Detect which cell encompasses the target text, then output its [X, Y] center coordinate. 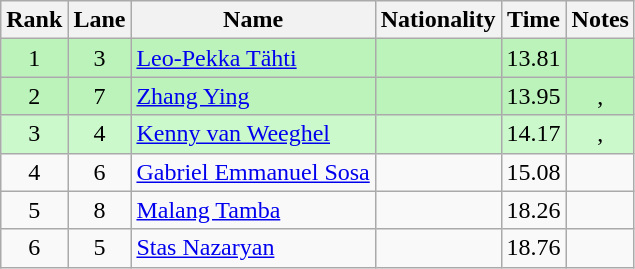
15.08 [534, 172]
18.26 [534, 210]
Time [534, 20]
Zhang Ying [253, 96]
Nationality [438, 20]
13.95 [534, 96]
Notes [600, 20]
14.17 [534, 134]
7 [100, 96]
1 [34, 58]
Gabriel Emmanuel Sosa [253, 172]
Leo-Pekka Tähti [253, 58]
2 [34, 96]
Stas Nazaryan [253, 248]
18.76 [534, 248]
Name [253, 20]
13.81 [534, 58]
Malang Tamba [253, 210]
Lane [100, 20]
Kenny van Weeghel [253, 134]
8 [100, 210]
Rank [34, 20]
